Identify which cell holds the provided text, then report its (X, Y) central coordinate. 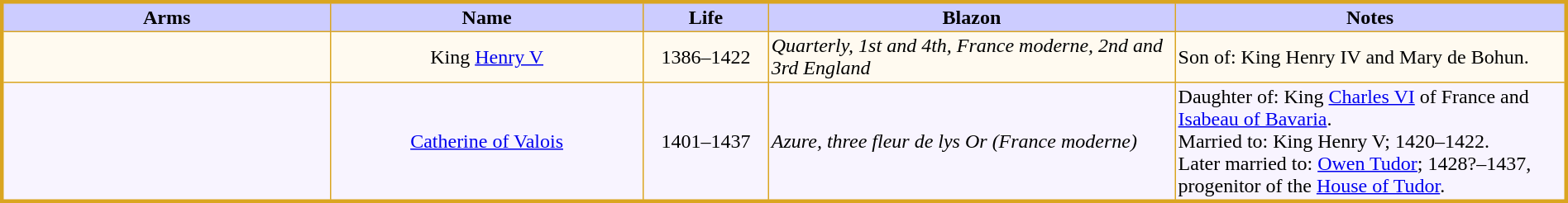
Life (706, 17)
1386–1422 (706, 57)
Notes (1371, 17)
1401–1437 (706, 142)
Quarterly, 1st and 4th, France moderne, 2nd and 3rd England (972, 57)
Azure, three fleur de lys Or (France moderne) (972, 142)
Arms (165, 17)
Son of: King Henry IV and Mary de Bohun. (1371, 57)
Name (486, 17)
Catherine of Valois (486, 142)
King Henry V (486, 57)
Blazon (972, 17)
